From the cell containing the given text, extract its center point as [X, Y] coordinate. 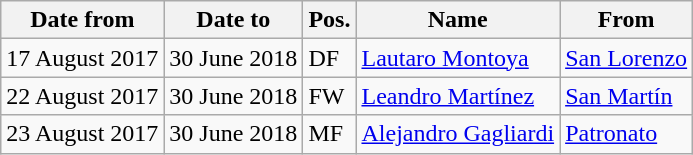
From [626, 20]
DF [330, 58]
Pos. [330, 20]
Leandro Martínez [458, 96]
San Lorenzo [626, 58]
23 August 2017 [82, 134]
Alejandro Gagliardi [458, 134]
Date to [234, 20]
Patronato [626, 134]
Lautaro Montoya [458, 58]
Date from [82, 20]
San Martín [626, 96]
FW [330, 96]
22 August 2017 [82, 96]
Name [458, 20]
17 August 2017 [82, 58]
MF [330, 134]
